Pinpoint the cell where the given text exists, returning its [x, y] midpoint coordinate. 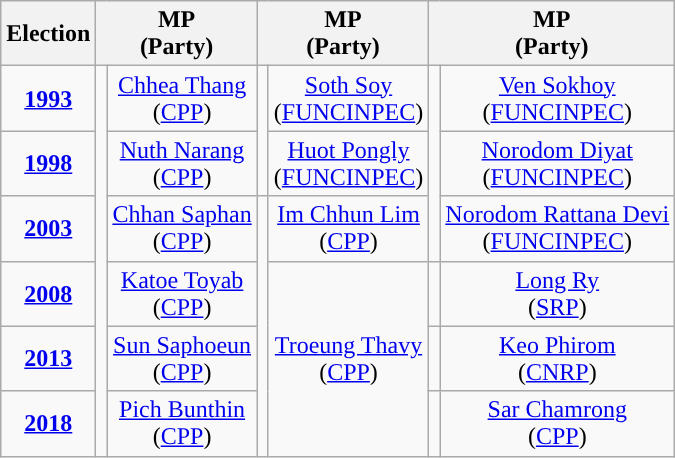
2003 [48, 228]
2018 [48, 424]
Chhea Thang(CPP) [182, 98]
1998 [48, 164]
Keo Phirom(CNRP) [558, 358]
Soth Soy(FUNCINPEC) [348, 98]
Huot Pongly(FUNCINPEC) [348, 164]
Norodom Rattana Devi(FUNCINPEC) [558, 228]
2013 [48, 358]
Ven Sokhoy(FUNCINPEC) [558, 98]
Sun Saphoeun(CPP) [182, 358]
Im Chhun Lim(CPP) [348, 228]
Sar Chamrong(CPP) [558, 424]
Election [48, 34]
Pich Bunthin(CPP) [182, 424]
Norodom Diyat(FUNCINPEC) [558, 164]
2008 [48, 294]
Katoe Toyab(CPP) [182, 294]
Chhan Saphan(CPP) [182, 228]
Troeung Thavy(CPP) [348, 358]
Nuth Narang(CPP) [182, 164]
1993 [48, 98]
Long Ry(SRP) [558, 294]
